Determine the (X, Y) coordinate at the center of the cell enclosing the given text.  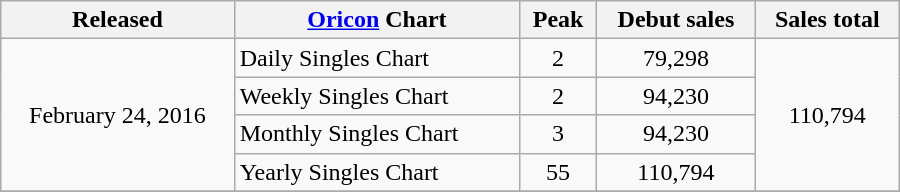
February 24, 2016 (118, 115)
79,298 (676, 58)
3 (558, 134)
Debut sales (676, 20)
Monthly Singles Chart (377, 134)
Sales total (827, 20)
Weekly Singles Chart (377, 96)
Daily Singles Chart (377, 58)
Oricon Chart (377, 20)
Yearly Singles Chart (377, 172)
Peak (558, 20)
Released (118, 20)
55 (558, 172)
